For the text-containing cell, return its midpoint in (x, y) coordinate format. 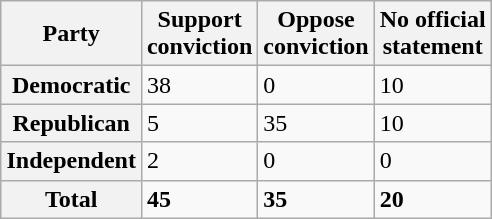
Party (71, 34)
Democratic (71, 85)
5 (199, 123)
45 (199, 199)
No officialstatement (432, 34)
Total (71, 199)
38 (199, 85)
Supportconviction (199, 34)
20 (432, 199)
Republican (71, 123)
Independent (71, 161)
2 (199, 161)
Opposeconviction (316, 34)
